For the text-containing cell, return its midpoint in [x, y] coordinate format. 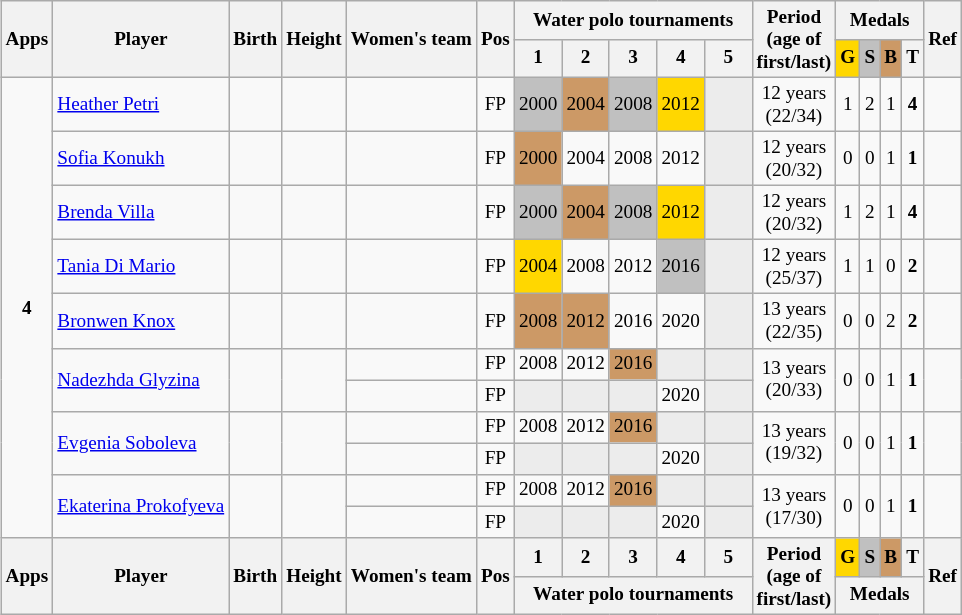
12 years(22/34) [794, 104]
13 years(17/30) [794, 506]
Heather Petri [141, 104]
Ekaterina Prokofyeva [141, 506]
Nadezhda Glyzina [141, 380]
Bronwen Knox [141, 321]
13 years(20/33) [794, 380]
Evgenia Soboleva [141, 442]
13 years(19/32) [794, 442]
Sofia Konukh [141, 158]
Brenda Villa [141, 212]
12 years(25/37) [794, 267]
Tania Di Mario [141, 267]
13 years(22/35) [794, 321]
